Scan for the cell matching the given text and deliver its [X, Y] coordinate at center. 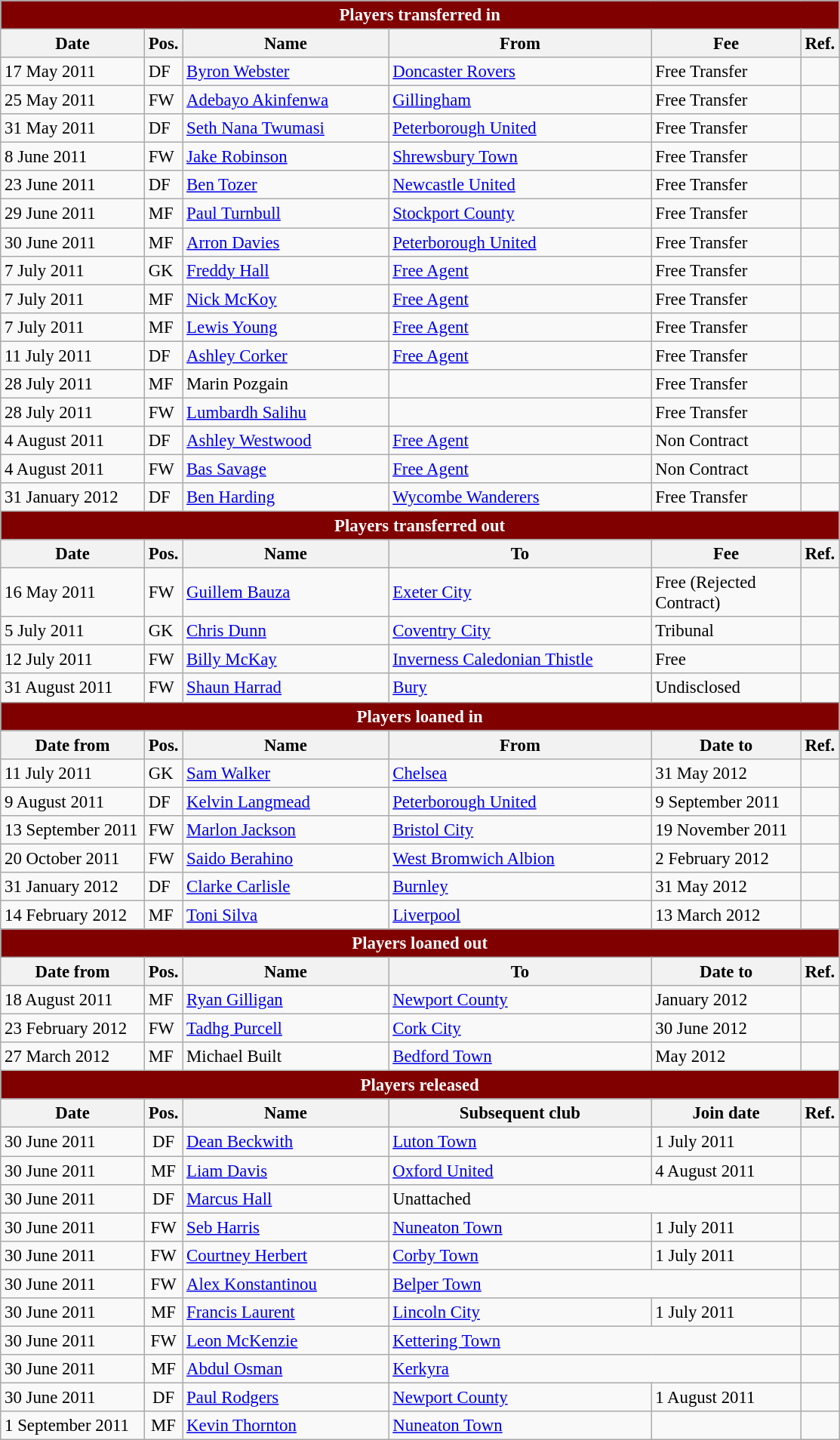
Coventry City [520, 631]
Toni Silva [285, 915]
14 February 2012 [72, 915]
Players released [420, 1085]
West Bromwich Albion [520, 858]
Lewis Young [285, 327]
Oxford United [520, 1171]
Gillingham [520, 100]
Stockport County [520, 214]
Newcastle United [520, 185]
Lincoln City [520, 1312]
Bristol City [520, 830]
Undisclosed [726, 688]
8 June 2011 [72, 157]
Marlon Jackson [285, 830]
9 August 2011 [72, 802]
Billy McKay [285, 660]
Ben Harding [285, 497]
9 September 2011 [726, 802]
Exeter City [520, 593]
1 August 2011 [726, 1397]
29 June 2011 [72, 214]
Kerkyra [595, 1369]
Dean Beckwith [285, 1142]
Courtney Herbert [285, 1255]
Doncaster Rovers [520, 72]
Seb Harris [285, 1227]
Luton Town [520, 1142]
Unattached [595, 1198]
5 July 2011 [72, 631]
Tadhg Purcell [285, 1029]
Cork City [520, 1029]
Belper Town [595, 1284]
Adebayo Akinfenwa [285, 100]
23 June 2011 [72, 185]
Liverpool [520, 915]
19 November 2011 [726, 830]
Marin Pozgain [285, 384]
Kelvin Langmead [285, 802]
Seth Nana Twumasi [285, 128]
31 May 2011 [72, 128]
Kevin Thornton [285, 1426]
Subsequent club [520, 1113]
Jake Robinson [285, 157]
January 2012 [726, 1000]
27 March 2012 [72, 1057]
20 October 2011 [72, 858]
31 August 2011 [72, 688]
Inverness Caledonian Thistle [520, 660]
18 August 2011 [72, 1000]
Alex Konstantinou [285, 1284]
Players loaned in [420, 716]
Burnley [520, 887]
Free [726, 660]
Saido Berahino [285, 858]
Arron Davies [285, 242]
Join date [726, 1113]
Players transferred out [420, 526]
Ryan Gilligan [285, 1000]
Corby Town [520, 1255]
Michael Built [285, 1057]
23 February 2012 [72, 1029]
Tribunal [726, 631]
Sam Walker [285, 773]
Ashley Westwood [285, 441]
Freddy Hall [285, 270]
Ashley Corker [285, 355]
2 February 2012 [726, 858]
Free (Rejected Contract) [726, 593]
Shrewsbury Town [520, 157]
Francis Laurent [285, 1312]
Bury [520, 688]
25 May 2011 [72, 100]
Shaun Harrad [285, 688]
Nick McKoy [285, 299]
Abdul Osman [285, 1369]
17 May 2011 [72, 72]
Lumbardh Salihu [285, 412]
Leon McKenzie [285, 1340]
Chelsea [520, 773]
Clarke Carlisle [285, 887]
Ben Tozer [285, 185]
Bas Savage [285, 469]
Chris Dunn [285, 631]
12 July 2011 [72, 660]
1 September 2011 [72, 1426]
13 March 2012 [726, 915]
Players transferred in [420, 15]
Liam Davis [285, 1171]
30 June 2012 [726, 1029]
May 2012 [726, 1057]
13 September 2011 [72, 830]
Bedford Town [520, 1057]
Guillem Bauza [285, 593]
Players loaned out [420, 943]
Kettering Town [595, 1340]
Marcus Hall [285, 1198]
Paul Turnbull [285, 214]
16 May 2011 [72, 593]
Byron Webster [285, 72]
Paul Rodgers [285, 1397]
Wycombe Wanderers [520, 497]
